Output the (x, y) coordinate of the center of the cell containing the given text.  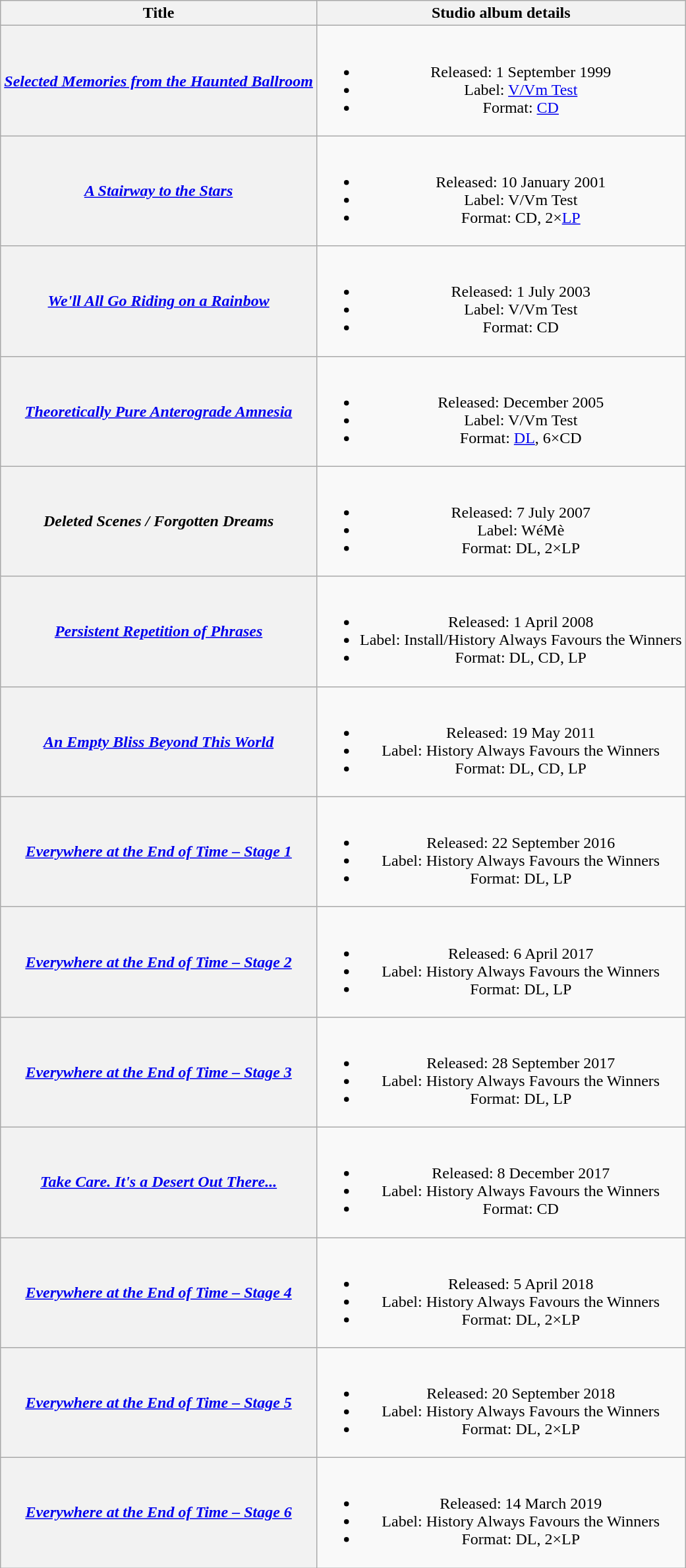
Released: 1 September 1999Label: V/Vm TestFormat: CD (501, 80)
We'll All Go Riding on a Rainbow (159, 301)
Released: 20 September 2018Label: History Always Favours the WinnersFormat: DL, 2×LP (501, 1403)
Deleted Scenes / Forgotten Dreams (159, 521)
Released: 1 April 2008Label: Install/History Always Favours the WinnersFormat: DL, CD, LP (501, 632)
Everywhere at the End of Time – Stage 2 (159, 961)
Everywhere at the End of Time – Stage 6 (159, 1513)
Selected Memories from the Haunted Ballroom (159, 80)
Released: 22 September 2016Label: History Always Favours the WinnersFormat: DL, LP (501, 852)
Everywhere at the End of Time – Stage 4 (159, 1292)
Studio album details (501, 13)
Everywhere at the End of Time – Stage 5 (159, 1403)
Released: 14 March 2019Label: History Always Favours the WinnersFormat: DL, 2×LP (501, 1513)
Released: 5 April 2018Label: History Always Favours the WinnersFormat: DL, 2×LP (501, 1292)
Take Care. It's a Desert Out There... (159, 1182)
Theoretically Pure Anterograde Amnesia (159, 411)
Released: 10 January 2001Label: V/Vm TestFormat: CD, 2×LP (501, 191)
Persistent Repetition of Phrases (159, 632)
Everywhere at the End of Time – Stage 3 (159, 1072)
Released: December 2005Label: V/Vm TestFormat: DL, 6×CD (501, 411)
Released: 1 July 2003Label: V/Vm TestFormat: CD (501, 301)
Released: 7 July 2007Label: WéMèFormat: DL, 2×LP (501, 521)
Everywhere at the End of Time – Stage 1 (159, 852)
Released: 19 May 2011Label: History Always Favours the WinnersFormat: DL, CD, LP (501, 741)
Title (159, 13)
Released: 28 September 2017Label: History Always Favours the WinnersFormat: DL, LP (501, 1072)
A Stairway to the Stars (159, 191)
Released: 6 April 2017Label: History Always Favours the WinnersFormat: DL, LP (501, 961)
Released: 8 December 2017Label: History Always Favours the WinnersFormat: CD (501, 1182)
An Empty Bliss Beyond This World (159, 741)
